For the text-containing cell, return its midpoint in [X, Y] coordinate format. 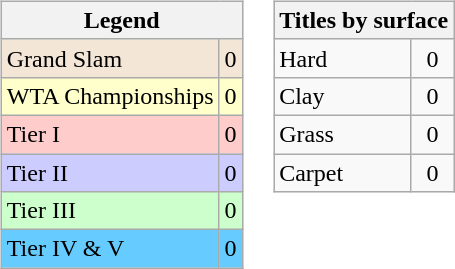
Clay [343, 96]
Carpet [343, 173]
Grass [343, 134]
Grand Slam [110, 58]
Tier IV & V [110, 249]
Tier II [110, 173]
Tier III [110, 211]
Legend [122, 20]
Tier I [110, 134]
Hard [343, 58]
Titles by surface [364, 20]
WTA Championships [110, 96]
